Pinpoint the cell where the given text exists, returning its (x, y) midpoint coordinate. 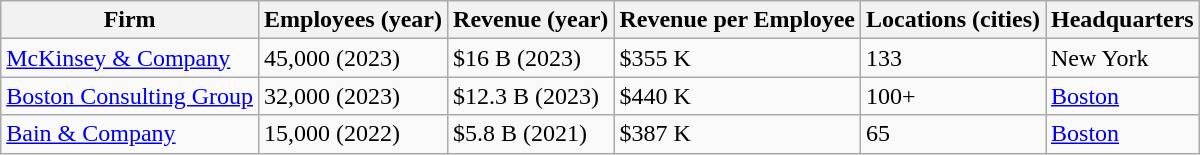
McKinsey & Company (130, 58)
Employees (year) (354, 20)
Headquarters (1123, 20)
45,000 (2023) (354, 58)
65 (952, 134)
Firm (130, 20)
Revenue (year) (531, 20)
15,000 (2022) (354, 134)
$16 B (2023) (531, 58)
$387 K (738, 134)
$440 K (738, 96)
32,000 (2023) (354, 96)
Boston Consulting Group (130, 96)
100+ (952, 96)
$355 K (738, 58)
$12.3 B (2023) (531, 96)
Bain & Company (130, 134)
Locations (cities) (952, 20)
Revenue per Employee (738, 20)
New York (1123, 58)
$5.8 B (2021) (531, 134)
133 (952, 58)
